Determine the [X, Y] coordinate at the center of the cell enclosing the given text.  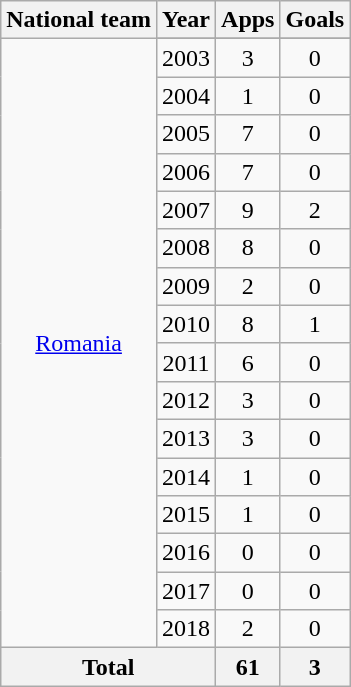
Apps [248, 20]
6 [248, 362]
2005 [186, 134]
2012 [186, 400]
2016 [186, 553]
2011 [186, 362]
2013 [186, 438]
2004 [186, 96]
2006 [186, 172]
Goals [315, 20]
2017 [186, 591]
2003 [186, 58]
2010 [186, 324]
2008 [186, 248]
2014 [186, 477]
9 [248, 210]
2018 [186, 629]
2007 [186, 210]
Year [186, 20]
Total [108, 667]
2009 [186, 286]
National team [79, 20]
61 [248, 667]
Romania [79, 344]
2015 [186, 515]
